Identify which cell holds the provided text, then report its [X, Y] central coordinate. 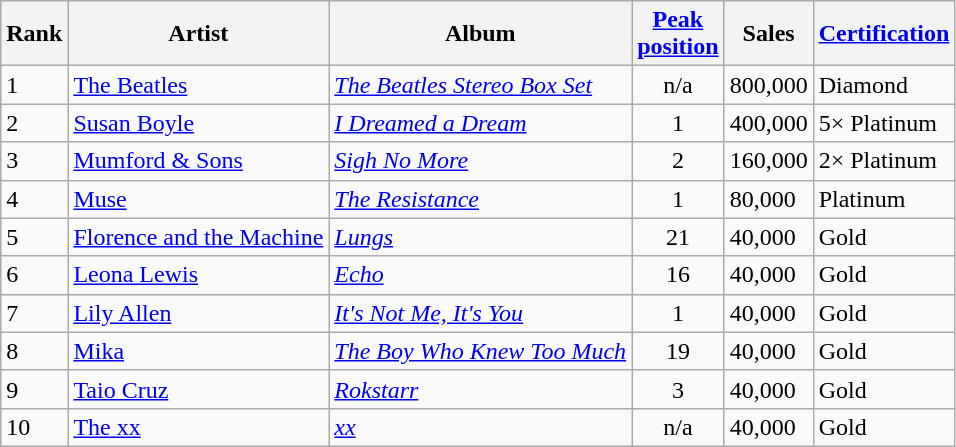
xx [480, 427]
The Beatles [198, 85]
400,000 [768, 123]
Rokstarr [480, 389]
Rank [34, 34]
Echo [480, 275]
80,000 [768, 199]
5 [34, 237]
Album [480, 34]
Lily Allen [198, 313]
Peakposition [678, 34]
Muse [198, 199]
Artist [198, 34]
I Dreamed a Dream [480, 123]
160,000 [768, 161]
7 [34, 313]
Mumford & Sons [198, 161]
Platinum [884, 199]
Certification [884, 34]
800,000 [768, 85]
8 [34, 351]
Sigh No More [480, 161]
The xx [198, 427]
6 [34, 275]
16 [678, 275]
Florence and the Machine [198, 237]
Susan Boyle [198, 123]
It's Not Me, It's You [480, 313]
5× Platinum [884, 123]
Diamond [884, 85]
10 [34, 427]
21 [678, 237]
Sales [768, 34]
The Boy Who Knew Too Much [480, 351]
9 [34, 389]
19 [678, 351]
The Resistance [480, 199]
Lungs [480, 237]
4 [34, 199]
Mika [198, 351]
2× Platinum [884, 161]
Leona Lewis [198, 275]
The Beatles Stereo Box Set [480, 85]
Taio Cruz [198, 389]
